Determine the [X, Y] coordinate at the center of the cell enclosing the given text.  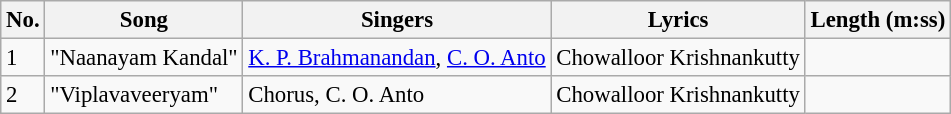
2 [23, 95]
1 [23, 58]
"Naanayam Kandal" [144, 58]
K. P. Brahmanandan, C. O. Anto [397, 58]
Lyrics [678, 20]
Chorus, C. O. Anto [397, 95]
Song [144, 20]
No. [23, 20]
"Viplavaveeryam" [144, 95]
Singers [397, 20]
Length (m:ss) [878, 20]
